Find where the given text appears and provide that cell's center as (X, Y) coordinate. 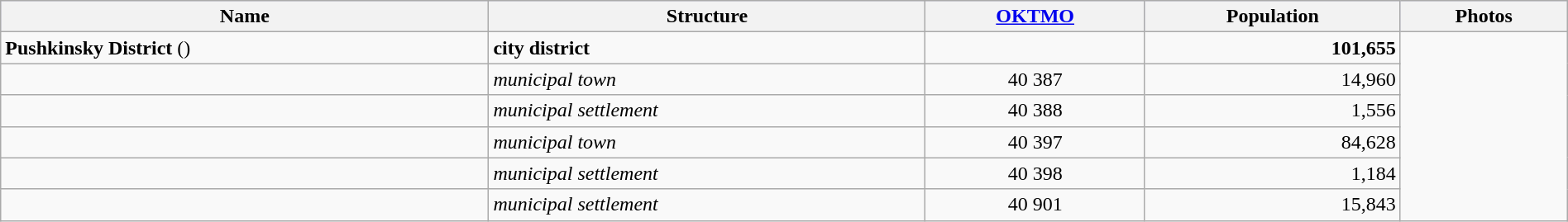
15,843 (1272, 205)
Population (1272, 17)
Pushkinsky District () (245, 48)
Structure (707, 17)
city district (707, 48)
OKTMO (1035, 17)
40 397 (1035, 142)
40 901 (1035, 205)
1,556 (1272, 111)
40 388 (1035, 111)
Name (245, 17)
Photos (1484, 17)
84,628 (1272, 142)
40 398 (1035, 173)
101,655 (1272, 48)
1,184 (1272, 173)
40 387 (1035, 79)
14,960 (1272, 79)
